Return (X, Y) of the center of cell containing provided text 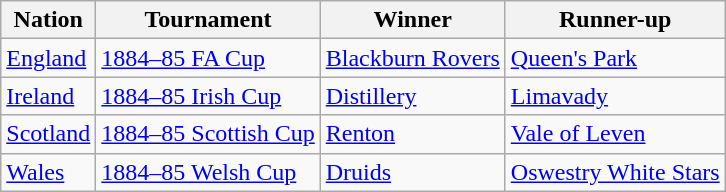
Scotland (48, 134)
England (48, 58)
Distillery (412, 96)
Runner-up (615, 20)
Vale of Leven (615, 134)
Druids (412, 172)
Tournament (208, 20)
1884–85 Scottish Cup (208, 134)
Nation (48, 20)
1884–85 FA Cup (208, 58)
Queen's Park (615, 58)
1884–85 Irish Cup (208, 96)
Winner (412, 20)
Ireland (48, 96)
Renton (412, 134)
Wales (48, 172)
Limavady (615, 96)
Blackburn Rovers (412, 58)
1884–85 Welsh Cup (208, 172)
Oswestry White Stars (615, 172)
